Search for the cell housing the specified text and yield its (X, Y) center coordinate. 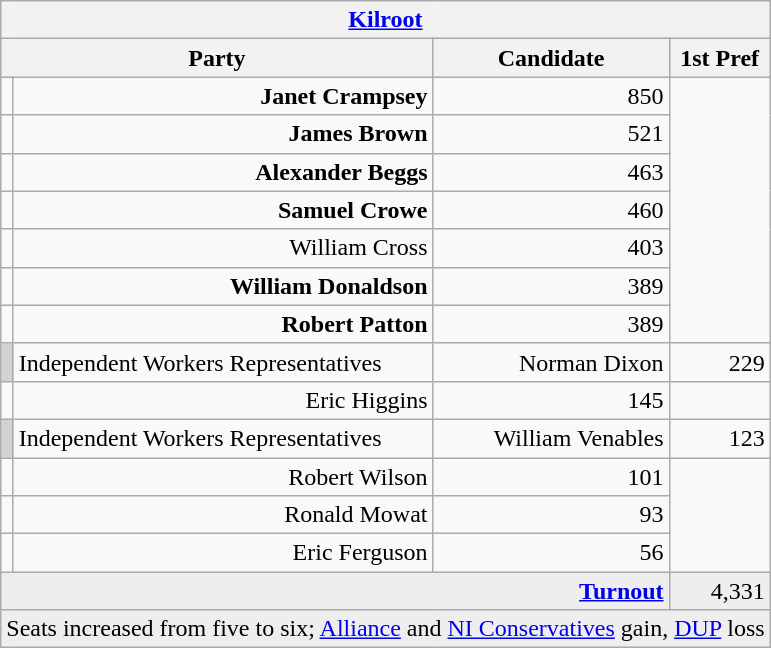
403 (551, 248)
Eric Ferguson (223, 553)
1st Pref (720, 58)
William Venables (551, 438)
Ronald Mowat (223, 515)
463 (551, 172)
Robert Patton (223, 324)
Seats increased from five to six; Alliance and NI Conservatives gain, DUP loss (386, 629)
460 (551, 210)
William Cross (223, 248)
Eric Higgins (223, 400)
Party (217, 58)
Turnout (335, 591)
James Brown (223, 134)
521 (551, 134)
93 (551, 515)
Robert Wilson (223, 477)
William Donaldson (223, 286)
Alexander Beggs (223, 172)
Candidate (551, 58)
Norman Dixon (551, 362)
123 (720, 438)
145 (551, 400)
850 (551, 96)
56 (551, 553)
4,331 (720, 591)
Kilroot (386, 20)
Janet Crampsey (223, 96)
101 (551, 477)
Samuel Crowe (223, 210)
229 (720, 362)
